Output the (X, Y) coordinate of the center of the cell containing the given text.  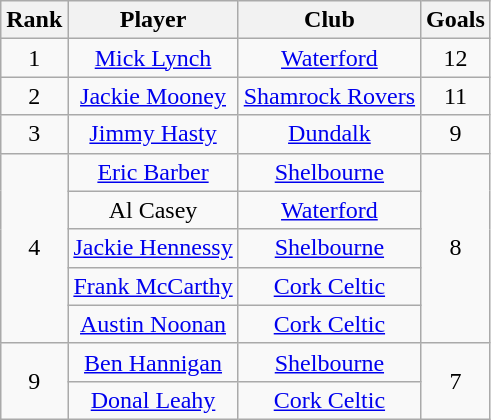
Player (153, 20)
Rank (34, 20)
Goals (456, 20)
Jimmy Hasty (153, 134)
Jackie Mooney (153, 96)
Mick Lynch (153, 58)
12 (456, 58)
Ben Hannigan (153, 362)
3 (34, 134)
1 (34, 58)
7 (456, 381)
Al Casey (153, 210)
Donal Leahy (153, 400)
Eric Barber (153, 172)
Frank McCarthy (153, 286)
4 (34, 248)
2 (34, 96)
Shamrock Rovers (329, 96)
Club (329, 20)
Dundalk (329, 134)
8 (456, 248)
11 (456, 96)
Austin Noonan (153, 324)
Jackie Hennessy (153, 248)
